Determine the (x, y) coordinate at the center of the cell enclosing the given text.  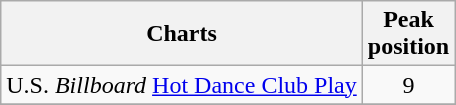
U.S. Billboard Hot Dance Club Play (182, 85)
Peakposition (408, 34)
Charts (182, 34)
9 (408, 85)
